Return [x, y] of the center of cell containing provided text 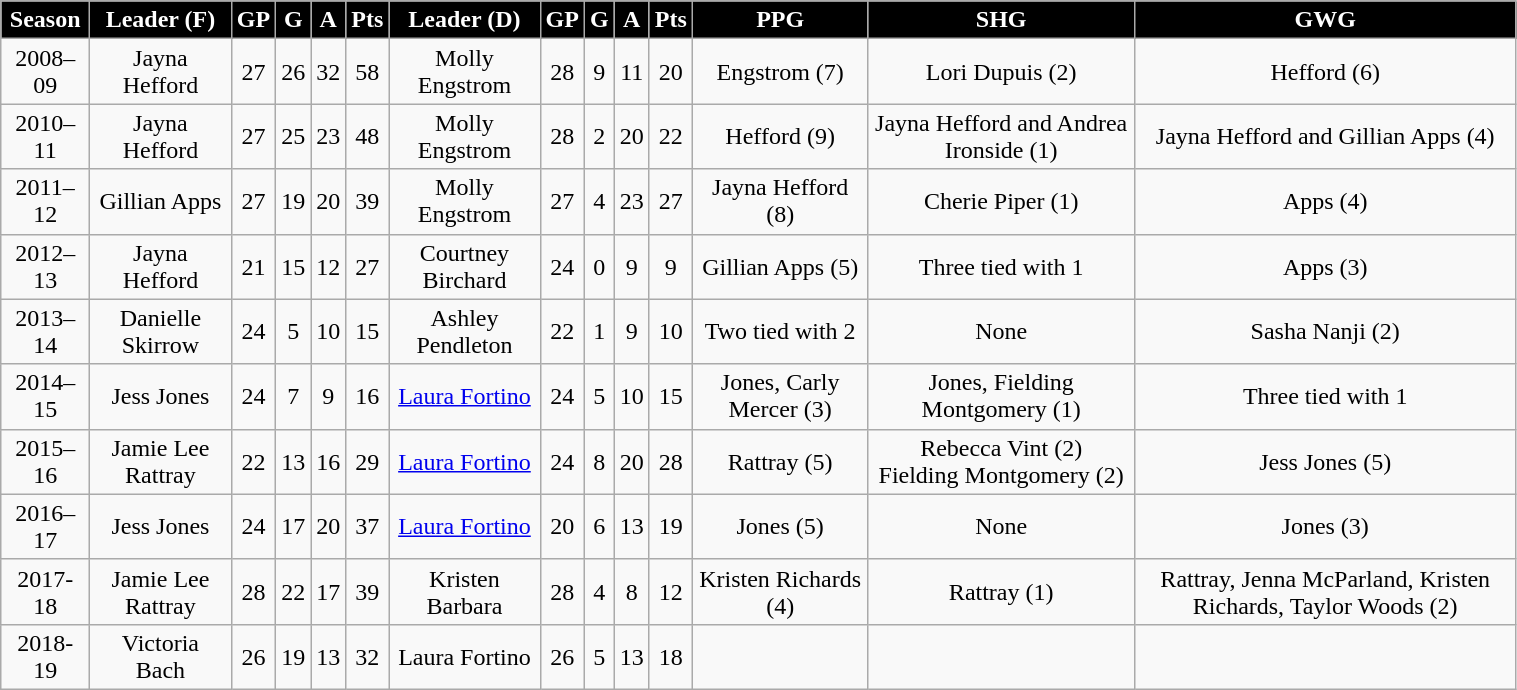
2 [599, 136]
Jones (5) [780, 526]
Hefford (6) [1325, 72]
1 [599, 332]
Kristen Richards (4) [780, 592]
18 [670, 656]
7 [294, 396]
2012–13 [46, 266]
Jones, Carly Mercer (3) [780, 396]
58 [368, 72]
Courtney Birchard [464, 266]
Lori Dupuis (2) [1001, 72]
48 [368, 136]
2015–16 [46, 462]
Jones, Fielding Montgomery (1) [1001, 396]
Hefford (9) [780, 136]
2018-19 [46, 656]
Ashley Pendleton [464, 332]
11 [632, 72]
Kristen Barbara [464, 592]
Jayna Hefford and Gillian Apps (4) [1325, 136]
Gillian Apps [161, 202]
Apps (4) [1325, 202]
Victoria Bach [161, 656]
Cherie Piper (1) [1001, 202]
PPG [780, 20]
Two tied with 2 [780, 332]
2011–12 [46, 202]
2008–09 [46, 72]
Leader (F) [161, 20]
Season [46, 20]
Rattray (1) [1001, 592]
Apps (3) [1325, 266]
Sasha Nanji (2) [1325, 332]
2013–14 [46, 332]
GWG [1325, 20]
2017-18 [46, 592]
Jess Jones (5) [1325, 462]
Jayna Hefford (8) [780, 202]
21 [253, 266]
2016–17 [46, 526]
Rattray (5) [780, 462]
25 [294, 136]
29 [368, 462]
Leader (D) [464, 20]
37 [368, 526]
Jones (3) [1325, 526]
0 [599, 266]
Rattray, Jenna McParland, Kristen Richards, Taylor Woods (2) [1325, 592]
2010–11 [46, 136]
Danielle Skirrow [161, 332]
Engstrom (7) [780, 72]
2014–15 [46, 396]
Gillian Apps (5) [780, 266]
6 [599, 526]
Rebecca Vint (2)Fielding Montgomery (2) [1001, 462]
Jayna Hefford and Andrea Ironside (1) [1001, 136]
SHG [1001, 20]
